Detect which cell encompasses the target text, then output its (X, Y) center coordinate. 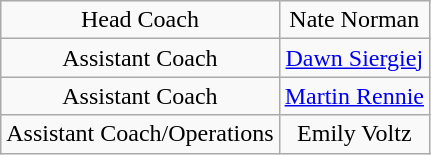
Assistant Coach/Operations (140, 134)
Head Coach (140, 20)
Nate Norman (354, 20)
Dawn Siergiej (354, 58)
Emily Voltz (354, 134)
Martin Rennie (354, 96)
